Output the (x, y) coordinate of the center of the cell containing the given text.  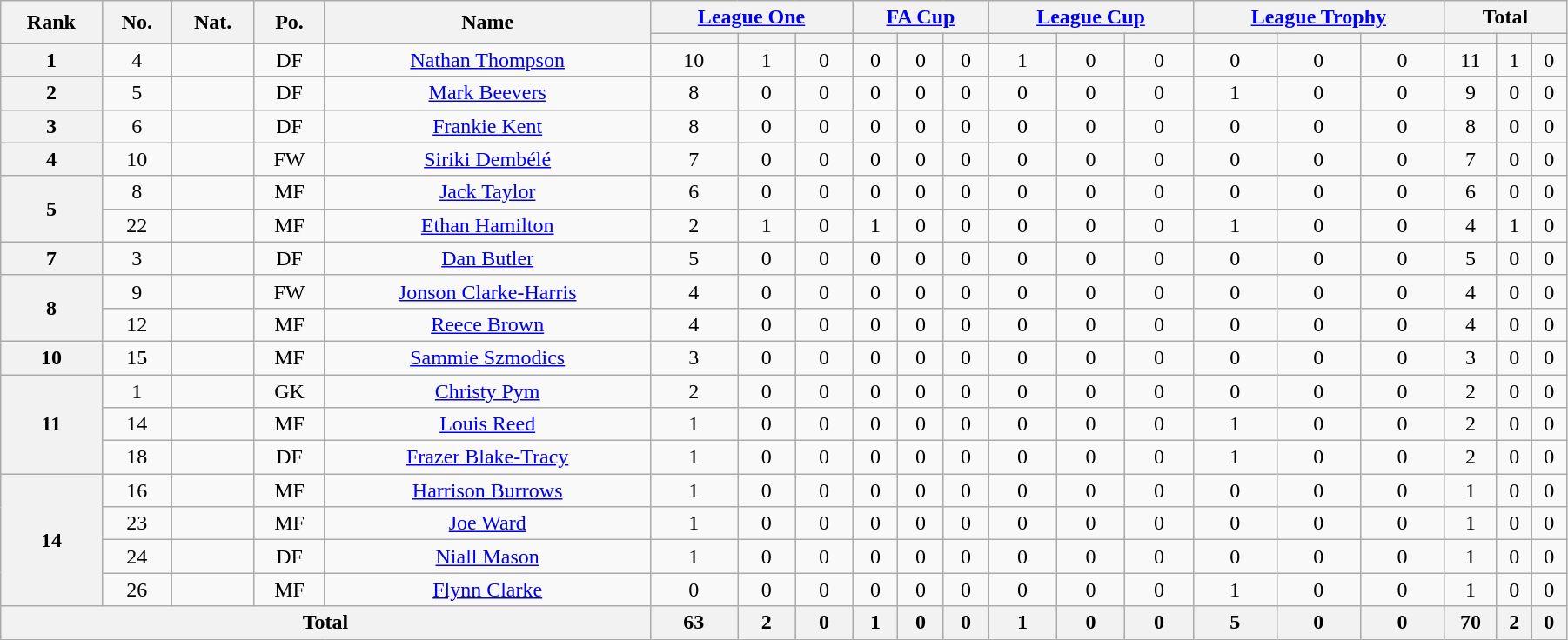
Frazer Blake-Tracy (487, 457)
Reece Brown (487, 324)
Mark Beevers (487, 93)
GK (290, 390)
Sammie Szmodics (487, 357)
Name (487, 23)
70 (1471, 623)
Joe Ward (487, 523)
No. (137, 23)
16 (137, 490)
Louis Reed (487, 424)
Niall Mason (487, 557)
63 (694, 623)
23 (137, 523)
15 (137, 357)
Rank (51, 23)
24 (137, 557)
22 (137, 225)
Ethan Hamilton (487, 225)
Jonson Clarke-Harris (487, 291)
League Trophy (1318, 17)
League Cup (1091, 17)
Nathan Thompson (487, 60)
26 (137, 590)
18 (137, 457)
FA Cup (921, 17)
Harrison Burrows (487, 490)
Jack Taylor (487, 192)
Flynn Clarke (487, 590)
Po. (290, 23)
League One (752, 17)
Siriki Dembélé (487, 159)
Nat. (212, 23)
12 (137, 324)
Frankie Kent (487, 126)
Christy Pym (487, 390)
Dan Butler (487, 258)
